Output the (X, Y) coordinate of the center of the cell containing the given text.  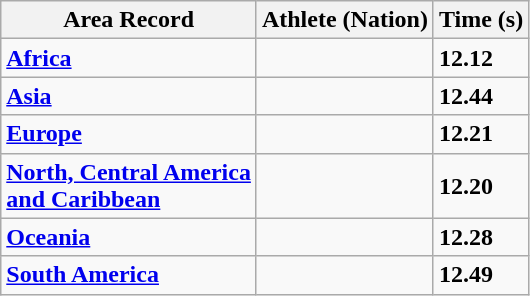
12.28 (480, 237)
12.44 (480, 96)
Africa (129, 58)
Area Record (129, 20)
North, Central Americaand Caribbean (129, 186)
South America (129, 275)
12.21 (480, 134)
Asia (129, 96)
12.49 (480, 275)
Athlete (Nation) (344, 20)
Oceania (129, 237)
Time (s) (480, 20)
12.20 (480, 186)
12.12 (480, 58)
Europe (129, 134)
